Detect which cell encompasses the target text, then output its (X, Y) center coordinate. 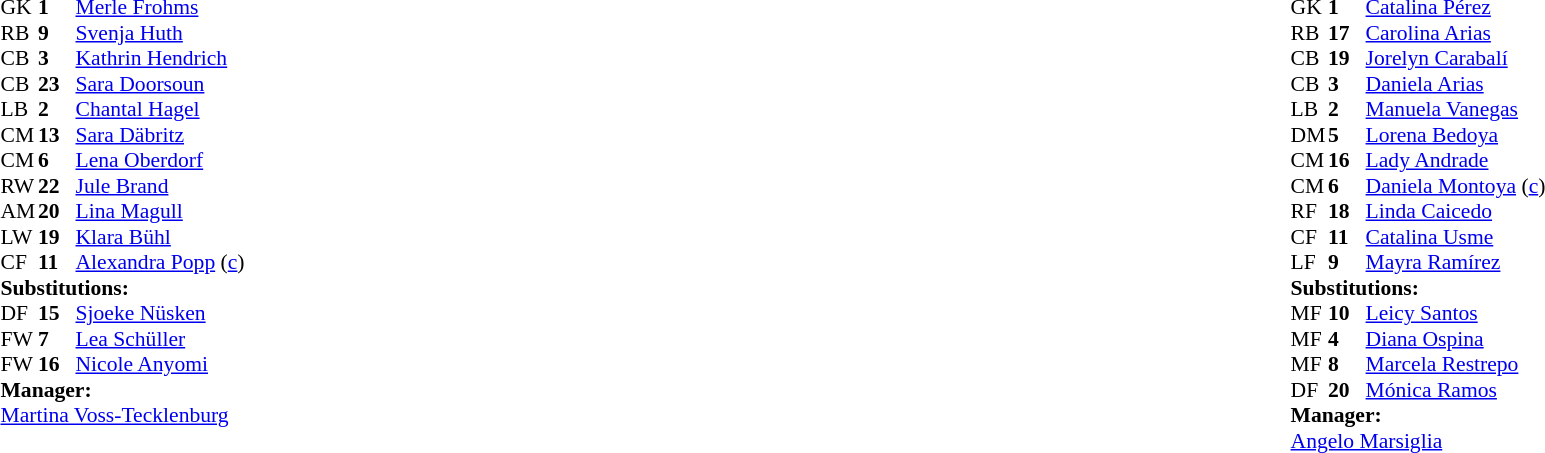
Lina Magull (160, 211)
Sara Däbritz (160, 135)
RF (1310, 211)
15 (57, 313)
18 (1347, 211)
Sjoeke Nüsken (160, 313)
RW (19, 186)
Manager: (122, 390)
Substitutions: (122, 288)
Svenja Huth (160, 33)
Sara Doorsoun (160, 84)
Lea Schüller (160, 339)
LF (1310, 263)
Lena Oberdorf (160, 161)
22 (57, 186)
AM (19, 211)
7 (57, 339)
LW (19, 237)
Jule Brand (160, 186)
Nicole Anyomi (160, 365)
DM (1310, 135)
Kathrin Hendrich (160, 59)
Klara Bühl (160, 237)
4 (1347, 339)
23 (57, 84)
Chantal Hagel (160, 109)
Alexandra Popp (c) (160, 263)
13 (57, 135)
Martina Voss-Tecklenburg (122, 415)
17 (1347, 33)
10 (1347, 313)
8 (1347, 365)
5 (1347, 135)
